Find where the given text appears and provide that cell's center as [x, y] coordinate. 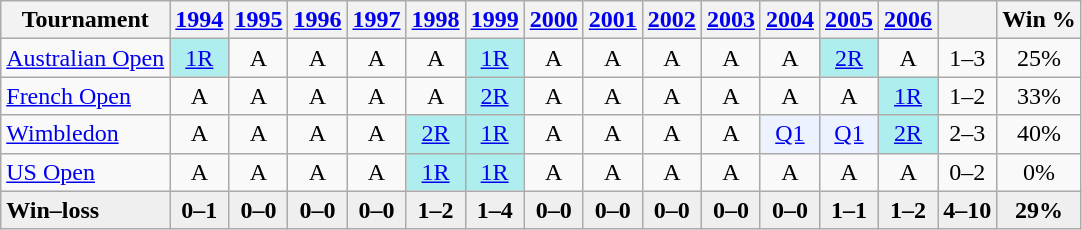
1998 [436, 20]
4–10 [968, 210]
1–3 [968, 58]
40% [1040, 134]
33% [1040, 96]
1994 [200, 20]
1995 [258, 20]
2001 [612, 20]
French Open [86, 96]
1999 [494, 20]
2004 [790, 20]
1997 [376, 20]
Wimbledon [86, 134]
0–1 [200, 210]
29% [1040, 210]
1–1 [848, 210]
0–2 [968, 172]
2005 [848, 20]
1996 [318, 20]
US Open [86, 172]
Tournament [86, 20]
1–4 [494, 210]
2000 [554, 20]
Win–loss [86, 210]
2003 [730, 20]
2–3 [968, 134]
0% [1040, 172]
Australian Open [86, 58]
2002 [672, 20]
Win % [1040, 20]
2006 [908, 20]
25% [1040, 58]
